Provide the (X, Y) coordinate of the cell's center where the given text is located.  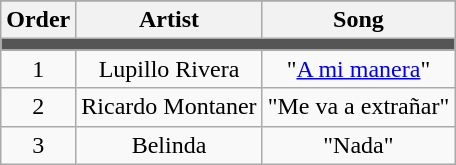
Lupillo Rivera (169, 69)
"Me va a extrañar" (358, 107)
Order (38, 20)
"Nada" (358, 145)
1 (38, 69)
"A mi manera" (358, 69)
3 (38, 145)
2 (38, 107)
Belinda (169, 145)
Ricardo Montaner (169, 107)
Artist (169, 20)
Song (358, 20)
